Identify which cell holds the provided text, then report its [x, y] central coordinate. 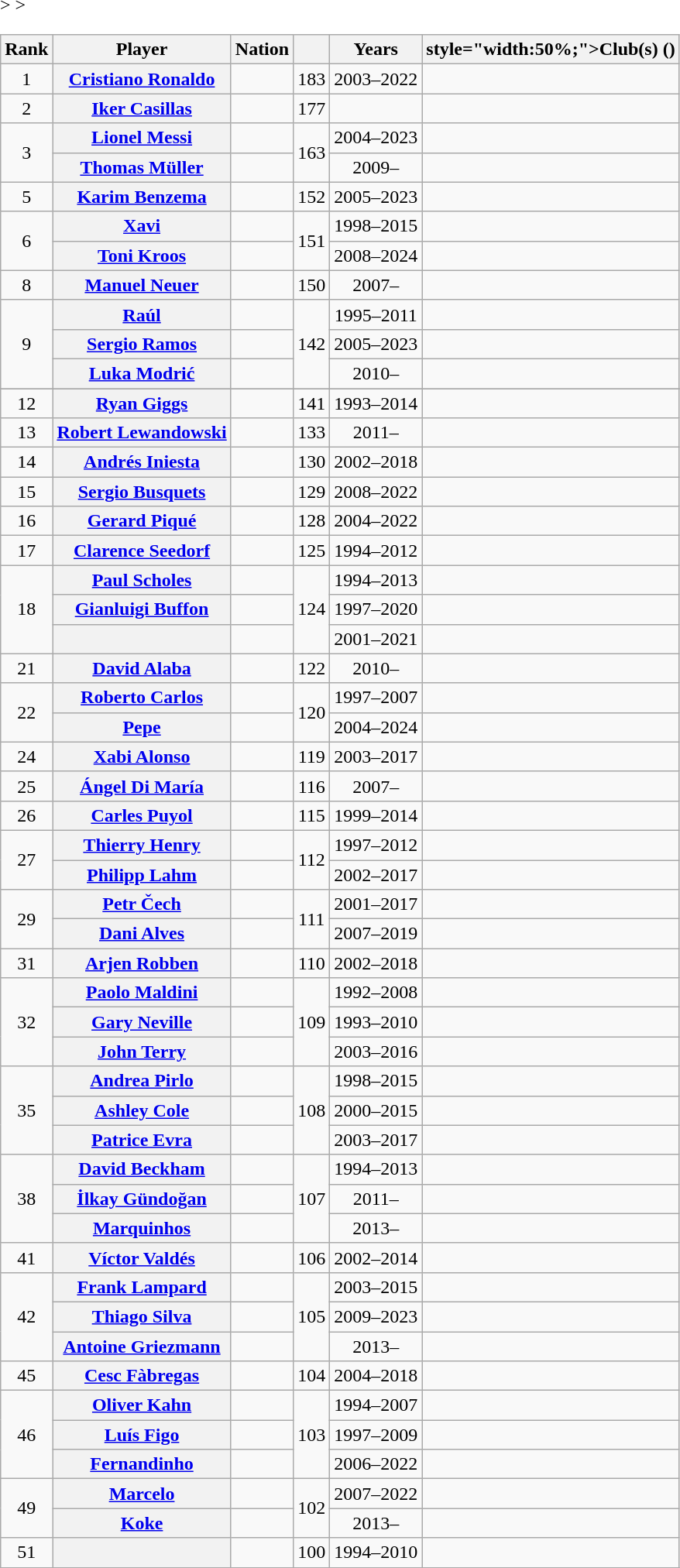
109 [311, 1022]
1995–2011 [376, 314]
13 [26, 433]
1993–2014 [376, 403]
Nation [262, 50]
46 [26, 1435]
Raúl [142, 314]
152 [311, 197]
Pepe [142, 727]
1997–2012 [376, 845]
1993–2010 [376, 1022]
9 [26, 344]
120 [311, 712]
2008–2022 [376, 492]
2007–2019 [376, 934]
51 [26, 1553]
Xavi [142, 226]
2002–2014 [376, 1257]
2004–2024 [376, 727]
151 [311, 241]
Ángel Di María [142, 786]
1992–2008 [376, 993]
Oliver Kahn [142, 1405]
103 [311, 1435]
1 [26, 79]
18 [26, 609]
25 [26, 786]
8 [26, 285]
Marcelo [142, 1494]
21 [26, 668]
Gary Neville [142, 1022]
112 [311, 859]
5 [26, 197]
24 [26, 757]
2001–2017 [376, 904]
2003–2022 [376, 79]
Player [142, 50]
2009– [376, 167]
128 [311, 521]
119 [311, 757]
Thierry Henry [142, 845]
2008–2024 [376, 256]
Antoine Griezmann [142, 1347]
2000–2015 [376, 1110]
John Terry [142, 1052]
32 [26, 1022]
Manuel Neuer [142, 285]
style="width:50%;">Club(s) () [551, 50]
Patrice Evra [142, 1140]
2004–2022 [376, 521]
108 [311, 1110]
29 [26, 919]
Clarence Seedorf [142, 551]
105 [311, 1316]
Paul Scholes [142, 580]
Paolo Maldini [142, 993]
Cesc Fàbregas [142, 1376]
41 [26, 1257]
141 [311, 403]
2006–2022 [376, 1464]
31 [26, 963]
Carles Puyol [142, 815]
42 [26, 1316]
1994–2012 [376, 551]
26 [26, 815]
142 [311, 344]
Andrés Iniesta [142, 462]
Roberto Carlos [142, 698]
Thiago Silva [142, 1316]
3 [26, 153]
2007–2022 [376, 1494]
Xabi Alonso [142, 757]
1994–2007 [376, 1405]
Years [376, 50]
116 [311, 786]
17 [26, 551]
Gerard Piqué [142, 521]
177 [311, 108]
104 [311, 1376]
2004–2023 [376, 138]
Ryan Giggs [142, 403]
Toni Kroos [142, 256]
2003–2015 [376, 1287]
45 [26, 1376]
110 [311, 963]
David Alaba [142, 668]
2003–2016 [376, 1052]
Rank [26, 50]
Fernandinho [142, 1464]
12 [26, 403]
1999–2014 [376, 815]
1997–2007 [376, 698]
Robert Lewandowski [142, 433]
Andrea Pirlo [142, 1081]
Gianluigi Buffon [142, 609]
106 [311, 1257]
Luís Figo [142, 1435]
Philipp Lahm [142, 874]
Dani Alves [142, 934]
133 [311, 433]
38 [26, 1199]
Cristiano Ronaldo [142, 79]
15 [26, 492]
Koke [142, 1523]
Sergio Busquets [142, 492]
1994–2010 [376, 1553]
Thomas Müller [142, 167]
6 [26, 241]
16 [26, 521]
22 [26, 712]
124 [311, 609]
2 [26, 108]
183 [311, 79]
35 [26, 1110]
Iker Casillas [142, 108]
2001–2021 [376, 639]
Lionel Messi [142, 138]
1997–2009 [376, 1435]
107 [311, 1199]
Frank Lampard [142, 1287]
129 [311, 492]
Petr Čech [142, 904]
David Beckham [142, 1169]
Ashley Cole [142, 1110]
111 [311, 919]
100 [311, 1553]
49 [26, 1508]
130 [311, 462]
163 [311, 153]
Arjen Robben [142, 963]
14 [26, 462]
2004–2018 [376, 1376]
İlkay Gündoğan [142, 1199]
125 [311, 551]
27 [26, 859]
2002–2017 [376, 874]
Luka Modrić [142, 373]
102 [311, 1508]
Sergio Ramos [142, 344]
Marquinhos [142, 1228]
115 [311, 815]
Karim Benzema [142, 197]
1997–2020 [376, 609]
122 [311, 668]
Víctor Valdés [142, 1257]
2009–2023 [376, 1316]
150 [311, 285]
